Extract the (x, y) coordinate from the center of the cell holding the provided text.  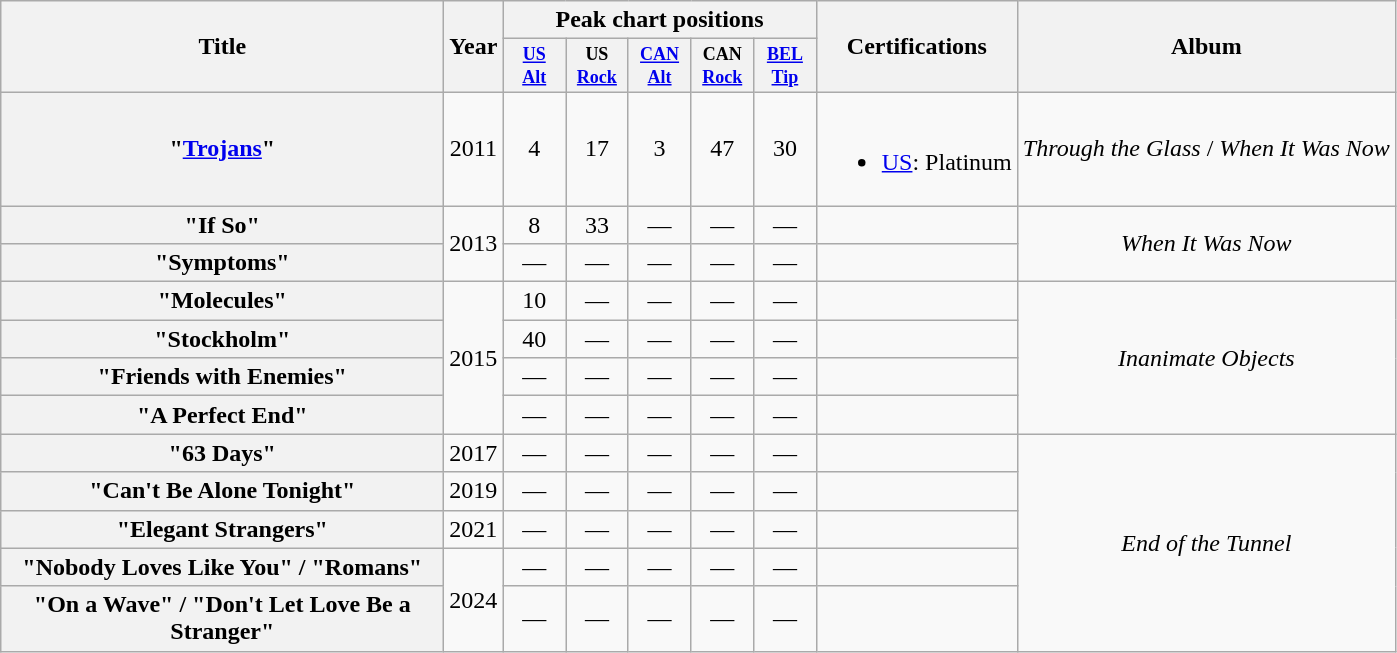
2015 (474, 358)
Inanimate Objects (1206, 358)
2011 (474, 148)
2021 (474, 529)
US: Platinum (916, 148)
"If So" (222, 225)
"63 Days" (222, 453)
USRock (598, 66)
"Molecules" (222, 301)
47 (722, 148)
"Friends with Enemies" (222, 377)
"Nobody Loves Like You" / "Romans" (222, 567)
17 (598, 148)
End of the Tunnel (1206, 542)
When It Was Now (1206, 244)
10 (534, 301)
USAlt (534, 66)
"A Perfect End" (222, 415)
"Symptoms" (222, 263)
"Trojans" (222, 148)
2024 (474, 600)
4 (534, 148)
"Can't Be Alone Tonight" (222, 491)
Year (474, 47)
Certifications (916, 47)
2017 (474, 453)
2013 (474, 244)
"On a Wave" / "Don't Let Love Be a Stranger" (222, 618)
Album (1206, 47)
8 (534, 225)
Title (222, 47)
CANRock (722, 66)
30 (786, 148)
33 (598, 225)
Through the Glass / When It Was Now (1206, 148)
"Elegant Strangers" (222, 529)
3 (660, 148)
"Stockholm" (222, 339)
Peak chart positions (660, 20)
40 (534, 339)
2019 (474, 491)
BELTip (786, 66)
CANAlt (660, 66)
